Detect which cell encompasses the target text, then output its (X, Y) center coordinate. 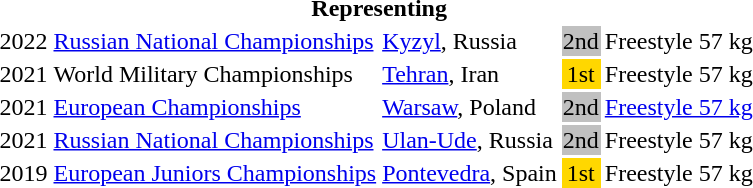
World Military Championships (215, 74)
European Championships (215, 107)
Pontevedra, Spain (470, 173)
Kyzyl, Russia (470, 41)
European Juniors Championships (215, 173)
Ulan-Ude, Russia (470, 140)
Warsaw, Poland (470, 107)
Tehran, Iran (470, 74)
